Pinpoint the cell where the given text exists, returning its (x, y) midpoint coordinate. 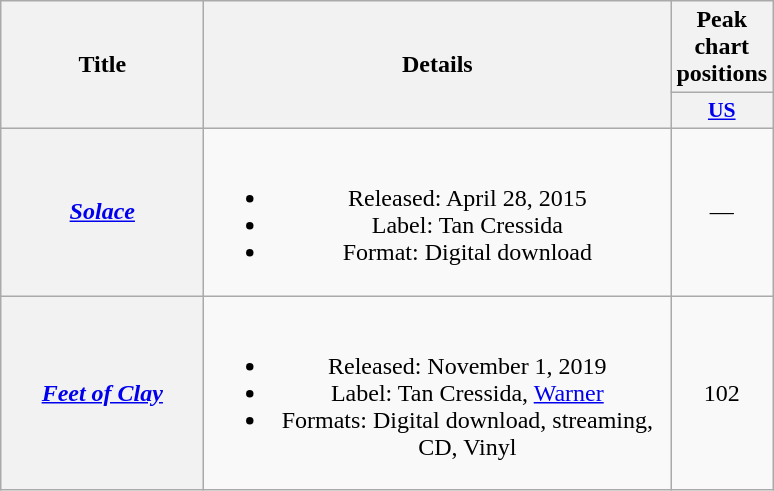
Feet of Clay (102, 393)
— (722, 212)
Released: April 28, 2015Label: Tan CressidaFormat: Digital download (438, 212)
Title (102, 65)
102 (722, 393)
Peak chart positions (722, 47)
US (722, 111)
Details (438, 65)
Released: November 1, 2019Label: Tan Cressida, WarnerFormats: Digital download, streaming, CD, Vinyl (438, 393)
Solace (102, 212)
